Extract the (x, y) coordinate from the center of the cell holding the provided text.  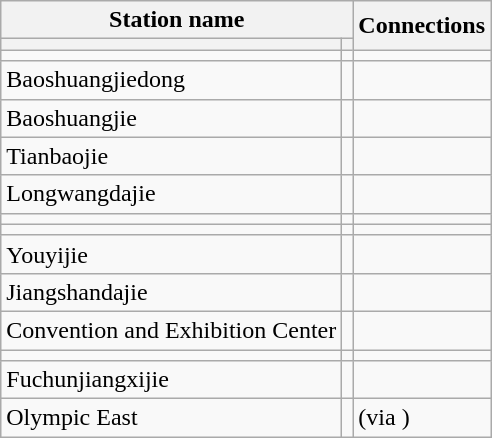
(via ) (422, 418)
Tianbaojie (172, 156)
Olympic East (172, 418)
Connections (422, 26)
Baoshuangjie (172, 118)
Longwangdajie (172, 194)
Youyijie (172, 254)
Convention and Exhibition Center (172, 330)
Station name (177, 20)
Baoshuangjiedong (172, 80)
Jiangshandajie (172, 292)
Fuchunjiangxijie (172, 380)
